Output the (x, y) coordinate of the center of the cell containing the given text.  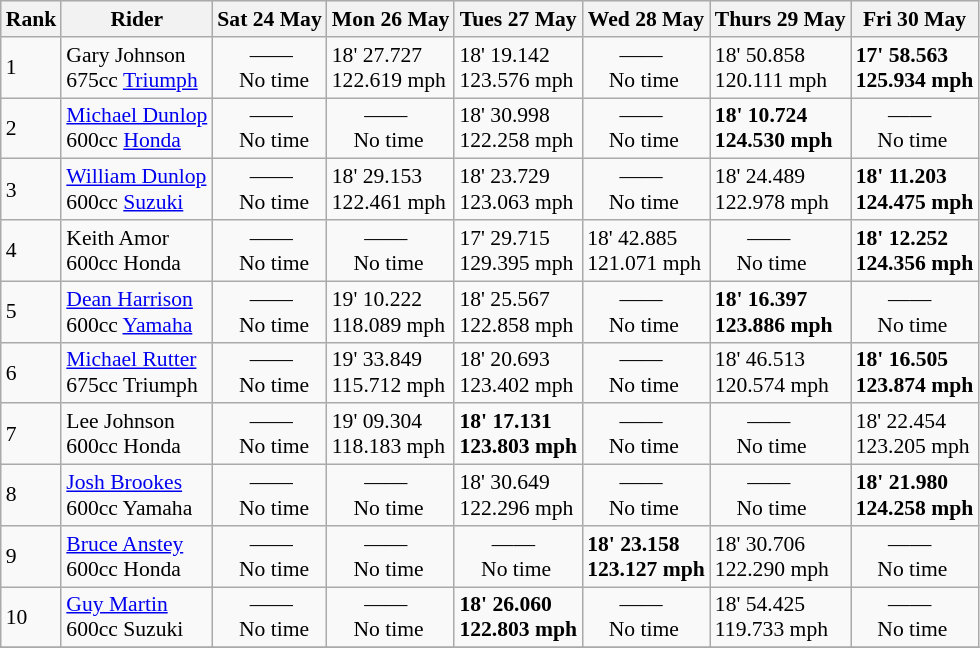
6 (32, 372)
Josh Brookes 600cc Yamaha (136, 496)
Rider (136, 19)
Sat 24 May (269, 19)
Wed 28 May (646, 19)
18' 16.397 123.886 mph (780, 312)
19' 09.304 118.183 mph (391, 434)
18' 27.727 122.619 mph (391, 68)
Lee Johnson 600cc Honda (136, 434)
8 (32, 496)
Bruce Anstey 600cc Honda (136, 556)
Michael Dunlop 600cc Honda (136, 128)
18' 23.729 123.063 mph (518, 190)
18' 46.513 120.574 mph (780, 372)
5 (32, 312)
Rank (32, 19)
10 (32, 618)
18' 26.060 122.803 mph (518, 618)
18' 24.489 122.978 mph (780, 190)
18' 50.858 120.111 mph (780, 68)
19' 10.222 118.089 mph (391, 312)
18' 30.706 122.290 mph (780, 556)
9 (32, 556)
7 (32, 434)
Fri 30 May (915, 19)
Keith Amor 600cc Honda (136, 250)
Michael Rutter 675cc Triumph (136, 372)
18' 17.131 123.803 mph (518, 434)
18' 29.153 122.461 mph (391, 190)
4 (32, 250)
18' 20.693 123.402 mph (518, 372)
19' 33.849 115.712 mph (391, 372)
18' 54.425 119.733 mph (780, 618)
Guy Martin 600cc Suzuki (136, 618)
2 (32, 128)
18' 12.252 124.356 mph (915, 250)
18' 22.454 123.205 mph (915, 434)
18' 21.980 124.258 mph (915, 496)
Tues 27 May (518, 19)
3 (32, 190)
18' 42.885 121.071 mph (646, 250)
1 (32, 68)
17' 29.715 129.395 mph (518, 250)
18' 23.158 123.127 mph (646, 556)
Dean Harrison 600cc Yamaha (136, 312)
William Dunlop 600cc Suzuki (136, 190)
18' 10.724 124.530 mph (780, 128)
Mon 26 May (391, 19)
18' 11.203 124.475 mph (915, 190)
18' 25.567 122.858 mph (518, 312)
18' 30.998 122.258 mph (518, 128)
Thurs 29 May (780, 19)
18' 30.649 122.296 mph (518, 496)
Gary Johnson 675cc Triumph (136, 68)
18' 19.142 123.576 mph (518, 68)
17' 58.563 125.934 mph (915, 68)
18' 16.505 123.874 mph (915, 372)
